Identify which cell holds the provided text, then report its [X, Y] central coordinate. 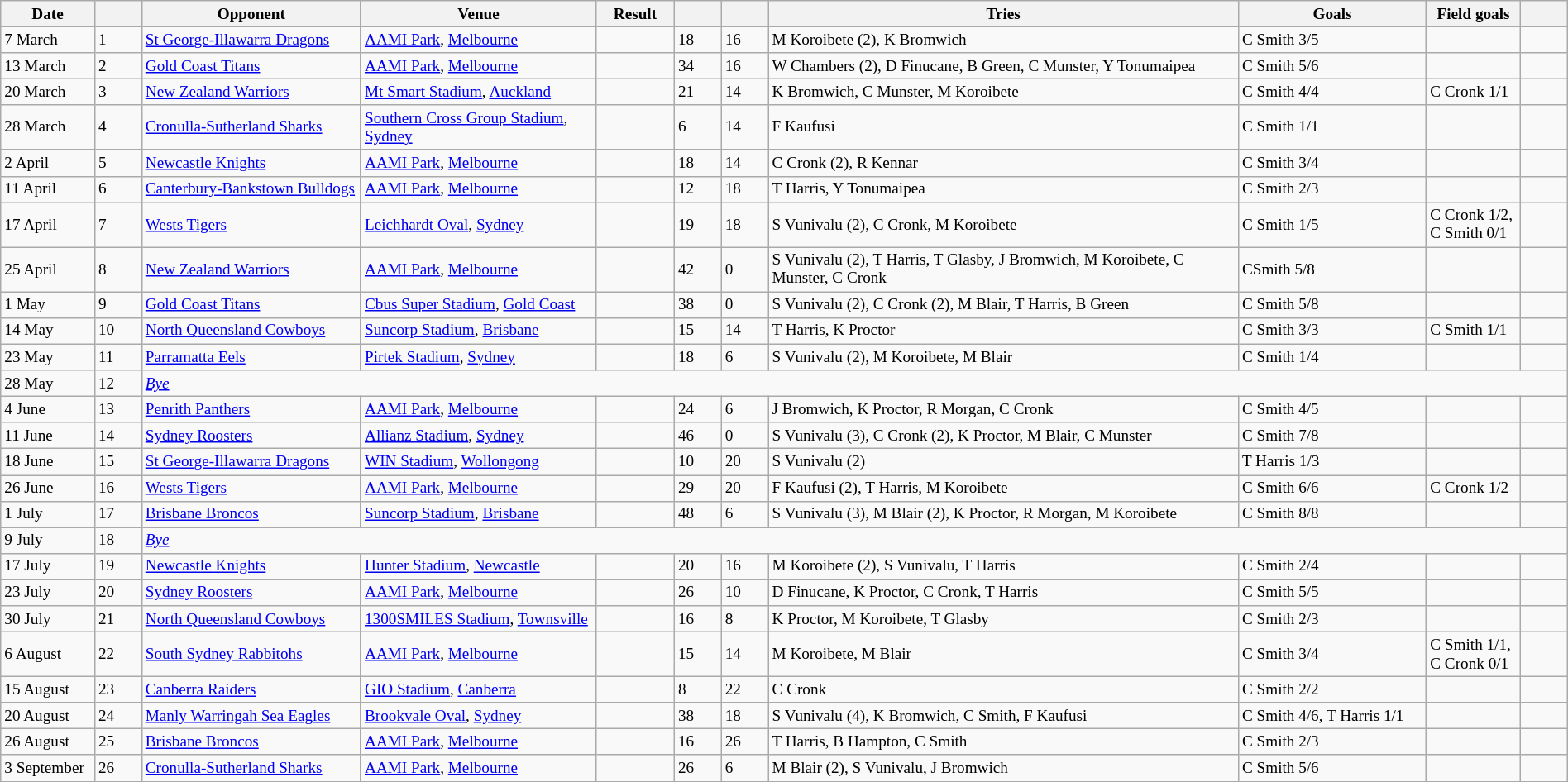
C Smith 2/4 [1331, 566]
34 [698, 66]
C Smith 6/6 [1331, 488]
7 [117, 225]
C Smith 5/5 [1331, 593]
46 [698, 436]
14 May [48, 331]
28 May [48, 384]
K Proctor, M Koroibete, T Glasby [1003, 618]
Field goals [1474, 14]
7 March [48, 40]
3 [117, 92]
S Vunivalu (2), M Koroibete, M Blair [1003, 357]
CSmith 5/8 [1331, 269]
C Smith 1/5 [1331, 225]
Allianz Stadium, Sydney [478, 436]
23 [117, 689]
Pirtek Stadium, Sydney [478, 357]
M Koroibete (2), K Bromwich [1003, 40]
26 June [48, 488]
11 [117, 357]
Southern Cross Group Stadium, Sydney [478, 127]
42 [698, 269]
C Smith 7/8 [1331, 436]
M Blair (2), S Vunivalu, J Bromwich [1003, 768]
C Cronk (2), R Kennar [1003, 163]
C Smith 1/4 [1331, 357]
South Sydney Rabbitohs [251, 654]
Mt Smart Stadium, Auckland [478, 92]
17 April [48, 225]
S Vunivalu (3), M Blair (2), K Proctor, R Morgan, M Koroibete [1003, 514]
48 [698, 514]
30 July [48, 618]
Manly Warringah Sea Eagles [251, 716]
13 March [48, 66]
C Smith 4/4 [1331, 92]
23 May [48, 357]
17 [117, 514]
Goals [1331, 14]
3 September [48, 768]
15 August [48, 689]
K Bromwich, C Munster, M Koroibete [1003, 92]
11 June [48, 436]
Canberra Raiders [251, 689]
1300SMILES Stadium, Townsville [478, 618]
Opponent [251, 14]
26 August [48, 742]
WIN Stadium, Wollongong [478, 462]
C Cronk 1/1 [1474, 92]
9 [117, 305]
C Smith 3/3 [1331, 331]
GIO Stadium, Canberra [478, 689]
S Vunivalu (2), T Harris, T Glasby, J Bromwich, M Koroibete, C Munster, C Cronk [1003, 269]
Date [48, 14]
Penrith Panthers [251, 409]
T Harris, B Hampton, C Smith [1003, 742]
C Smith 3/5 [1331, 40]
29 [698, 488]
23 July [48, 593]
9 July [48, 541]
5 [117, 163]
Tries [1003, 14]
F Kaufusi (2), T Harris, M Koroibete [1003, 488]
Venue [478, 14]
4 June [48, 409]
M Koroibete, M Blair [1003, 654]
25 [117, 742]
20 August [48, 716]
T Harris 1/3 [1331, 462]
13 [117, 409]
C Smith 4/5 [1331, 409]
28 March [48, 127]
J Bromwich, K Proctor, R Morgan, C Cronk [1003, 409]
C Smith 8/8 [1331, 514]
C Cronk 1/2 [1474, 488]
Brookvale Oval, Sydney [478, 716]
Canterbury-Bankstown Bulldogs [251, 189]
T Harris, Y Tonumaipea [1003, 189]
Hunter Stadium, Newcastle [478, 566]
25 April [48, 269]
2 April [48, 163]
W Chambers (2), D Finucane, B Green, C Munster, Y Tonumaipea [1003, 66]
Result [635, 14]
C Smith 5/8 [1331, 305]
11 April [48, 189]
C Smith 1/1, C Cronk 0/1 [1474, 654]
D Finucane, K Proctor, C Cronk, T Harris [1003, 593]
Parramatta Eels [251, 357]
2 [117, 66]
Cbus Super Stadium, Gold Coast [478, 305]
C Cronk [1003, 689]
T Harris, K Proctor [1003, 331]
F Kaufusi [1003, 127]
1 [117, 40]
S Vunivalu (2), C Cronk (2), M Blair, T Harris, B Green [1003, 305]
20 March [48, 92]
M Koroibete (2), S Vunivalu, T Harris [1003, 566]
18 June [48, 462]
C Smith 2/2 [1331, 689]
S Vunivalu (3), C Cronk (2), K Proctor, M Blair, C Munster [1003, 436]
1 July [48, 514]
C Smith 4/6, T Harris 1/1 [1331, 716]
S Vunivalu (2), C Cronk, M Koroibete [1003, 225]
17 July [48, 566]
1 May [48, 305]
Leichhardt Oval, Sydney [478, 225]
S Vunivalu (2) [1003, 462]
S Vunivalu (4), K Bromwich, C Smith, F Kaufusi [1003, 716]
C Cronk 1/2, C Smith 0/1 [1474, 225]
6 August [48, 654]
4 [117, 127]
